Capture the cell that displays the provided text and extract its (X, Y) central coordinate. 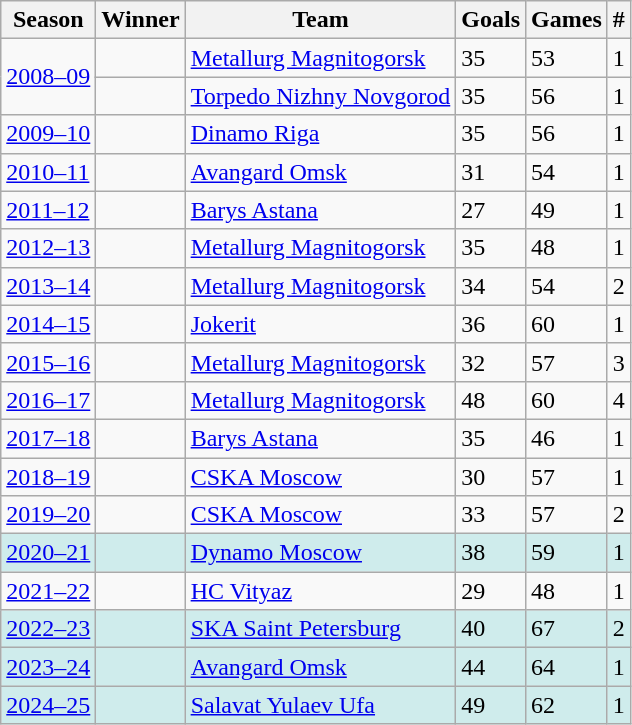
62 (567, 705)
64 (567, 667)
53 (567, 58)
2015–16 (48, 362)
31 (491, 172)
29 (491, 591)
27 (491, 210)
2019–20 (48, 515)
2011–12 (48, 210)
2010–11 (48, 172)
Winner (140, 20)
2009–10 (48, 134)
2022–23 (48, 629)
30 (491, 477)
38 (491, 553)
2024–25 (48, 705)
36 (491, 324)
33 (491, 515)
2016–17 (48, 400)
2018–19 (48, 477)
Games (567, 20)
40 (491, 629)
Dinamo Riga (320, 134)
34 (491, 286)
59 (567, 553)
2013–14 (48, 286)
2017–18 (48, 438)
HC Vityaz (320, 591)
44 (491, 667)
46 (567, 438)
# (618, 20)
2014–15 (48, 324)
4 (618, 400)
3 (618, 362)
67 (567, 629)
Team (320, 20)
Dynamo Moscow (320, 553)
SKA Saint Petersburg (320, 629)
Goals (491, 20)
2012–13 (48, 248)
Season (48, 20)
32 (491, 362)
Jokerit (320, 324)
Salavat Yulaev Ufa (320, 705)
2021–22 (48, 591)
2008–09 (48, 77)
2023–24 (48, 667)
2020–21 (48, 553)
Torpedo Nizhny Novgorod (320, 96)
